Find where the given text appears and provide that cell's center as (x, y) coordinate. 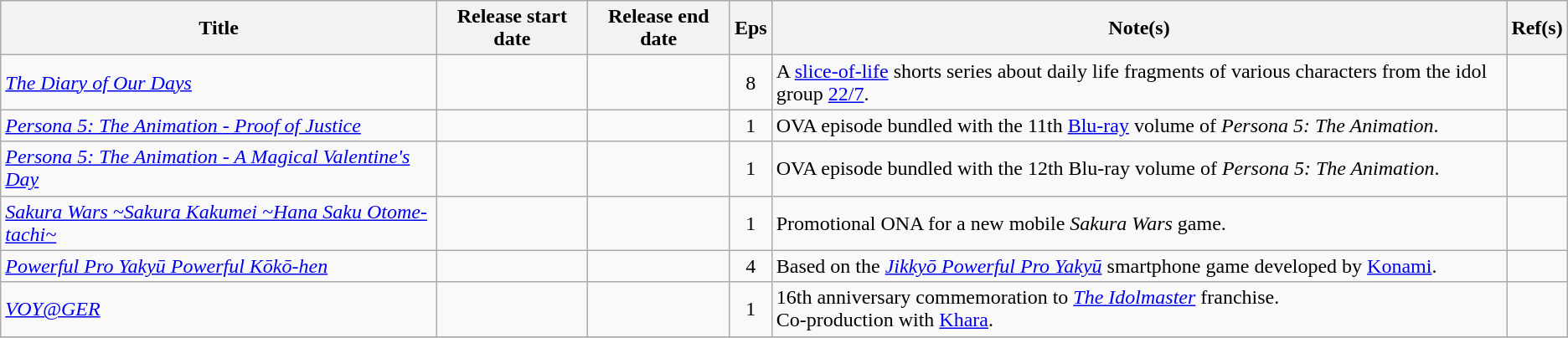
Promotional ONA for a new mobile Sakura Wars game. (1139, 223)
Note(s) (1139, 28)
Persona 5: The Animation - A Magical Valentine's Day (219, 169)
8 (750, 82)
Persona 5: The Animation - Proof of Justice (219, 125)
The Diary of Our Days (219, 82)
A slice-of-life shorts series about daily life fragments of various characters from the idol group 22/7. (1139, 82)
OVA episode bundled with the 11th Blu-ray volume of Persona 5: The Animation. (1139, 125)
Eps (750, 28)
Powerful Pro Yakyū Powerful Kōkō-hen (219, 266)
VOY@GER (219, 310)
Sakura Wars ~Sakura Kakumei ~Hana Saku Otome-tachi~ (219, 223)
Release end date (658, 28)
Release start date (512, 28)
Ref(s) (1537, 28)
OVA episode bundled with the 12th Blu-ray volume of Persona 5: The Animation. (1139, 169)
Based on the Jikkyō Powerful Pro Yakyū smartphone game developed by Konami. (1139, 266)
Title (219, 28)
4 (750, 266)
16th anniversary commemoration to The Idolmaster franchise.Co-production with Khara. (1139, 310)
